Output the (X, Y) coordinate of the center of the cell containing the given text.  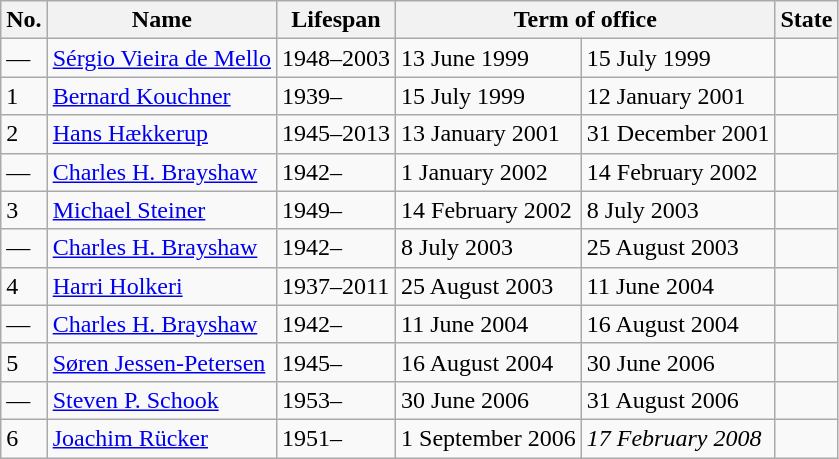
12 January 2001 (678, 96)
1945– (336, 362)
Sérgio Vieira de Mello (162, 58)
No. (24, 20)
1951– (336, 438)
Hans Hækkerup (162, 134)
1 September 2006 (489, 438)
Name (162, 20)
State (806, 20)
3 (24, 210)
4 (24, 286)
1949– (336, 210)
Term of office (586, 20)
1948–2003 (336, 58)
1937–2011 (336, 286)
1953– (336, 400)
Harri Holkeri (162, 286)
Michael Steiner (162, 210)
31 August 2006 (678, 400)
Lifespan (336, 20)
17 February 2008 (678, 438)
2 (24, 134)
31 December 2001 (678, 134)
Joachim Rücker (162, 438)
Steven P. Schook (162, 400)
Søren Jessen-Petersen (162, 362)
6 (24, 438)
1 January 2002 (489, 172)
13 January 2001 (489, 134)
1945–2013 (336, 134)
1 (24, 96)
13 June 1999 (489, 58)
Bernard Kouchner (162, 96)
1939– (336, 96)
5 (24, 362)
